Identify which cell holds the provided text, then report its [X, Y] central coordinate. 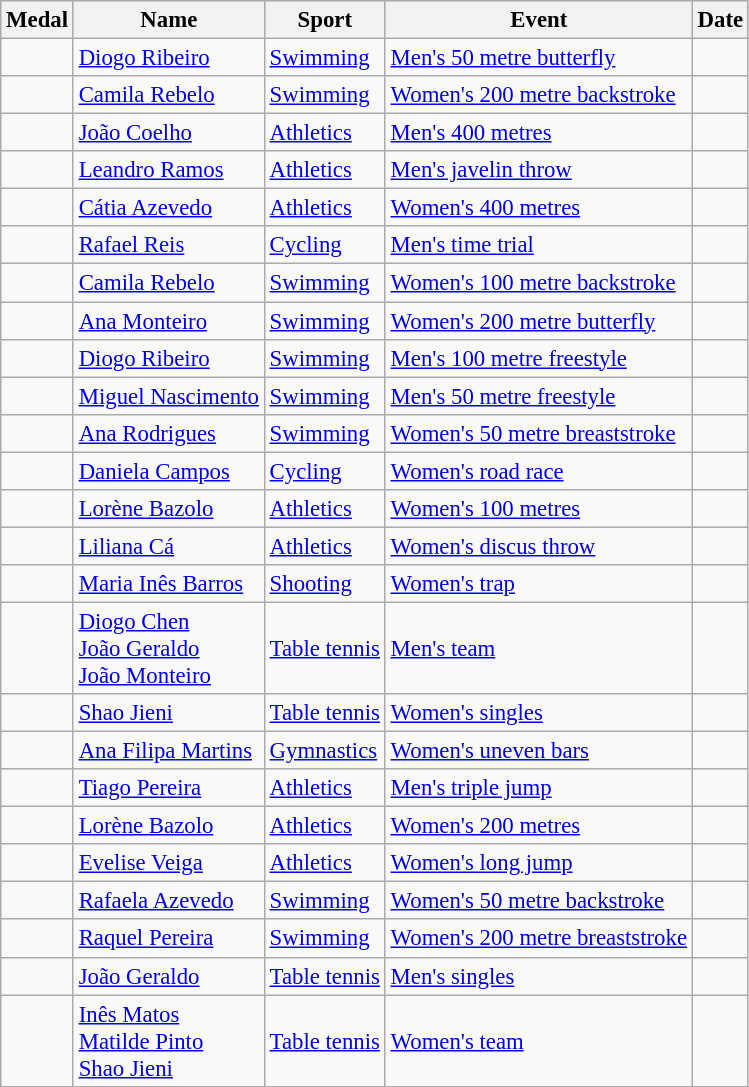
Women's 50 metre backstroke [538, 901]
Event [538, 20]
Women's team [538, 1041]
Women's discus throw [538, 546]
Men's singles [538, 976]
Shao Jieni [168, 713]
Women's singles [538, 713]
João Coelho [168, 133]
Women's long jump [538, 863]
Inês MatosMatilde PintoShao Jieni [168, 1041]
Liliana Cá [168, 546]
Maria Inês Barros [168, 584]
Women's 200 metres [538, 826]
Cátia Azevedo [168, 208]
Women's 100 metre backstroke [538, 283]
Rafael Reis [168, 245]
Miguel Nascimento [168, 396]
Men's team [538, 648]
Women's 200 metre breaststroke [538, 939]
Gymnastics [324, 751]
Shooting [324, 584]
Diogo ChenJoão GeraldoJoão Monteiro [168, 648]
Women's 200 metre butterfly [538, 321]
Women's 200 metre backstroke [538, 95]
Women's uneven bars [538, 751]
Raquel Pereira [168, 939]
Men's 400 metres [538, 133]
Men's 100 metre freestyle [538, 358]
Evelise Veiga [168, 863]
Women's 100 metres [538, 509]
Ana Filipa Martins [168, 751]
Men's 50 metre butterfly [538, 58]
Women's 400 metres [538, 208]
Medal [38, 20]
Ana Monteiro [168, 321]
Date [720, 20]
Leandro Ramos [168, 170]
Sport [324, 20]
Men's time trial [538, 245]
Women's trap [538, 584]
João Geraldo [168, 976]
Ana Rodrigues [168, 433]
Tiago Pereira [168, 788]
Name [168, 20]
Women's road race [538, 471]
Men's 50 metre freestyle [538, 396]
Rafaela Azevedo [168, 901]
Men's triple jump [538, 788]
Daniela Campos [168, 471]
Men's javelin throw [538, 170]
Women's 50 metre breaststroke [538, 433]
